Detect which cell encompasses the target text, then output its (X, Y) center coordinate. 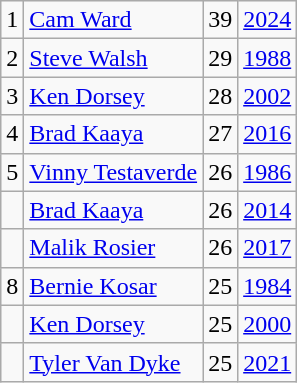
2014 (268, 210)
8 (12, 286)
4 (12, 134)
39 (220, 20)
2017 (268, 248)
2021 (268, 362)
27 (220, 134)
2 (12, 58)
Bernie Kosar (114, 286)
3 (12, 96)
1 (12, 20)
1988 (268, 58)
Cam Ward (114, 20)
2024 (268, 20)
Steve Walsh (114, 58)
2002 (268, 96)
Tyler Van Dyke (114, 362)
Vinny Testaverde (114, 172)
1984 (268, 286)
5 (12, 172)
28 (220, 96)
2016 (268, 134)
29 (220, 58)
1986 (268, 172)
Malik Rosier (114, 248)
2000 (268, 324)
